Extract the (X, Y) coordinate from the center of the cell holding the provided text.  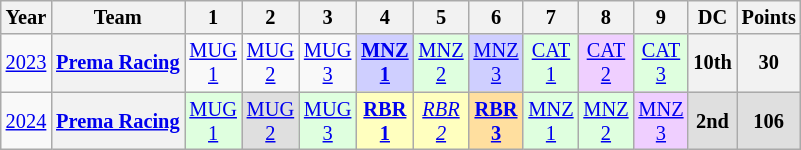
9 (660, 17)
Year (26, 17)
5 (442, 17)
106 (769, 121)
2023 (26, 63)
Points (769, 17)
RBR2 (442, 121)
2024 (26, 121)
10th (712, 63)
CAT1 (550, 63)
3 (328, 17)
1 (212, 17)
8 (606, 17)
2 (270, 17)
RBR3 (496, 121)
4 (384, 17)
30 (769, 63)
DC (712, 17)
CAT2 (606, 63)
6 (496, 17)
7 (550, 17)
Team (118, 17)
RBR1 (384, 121)
2nd (712, 121)
CAT3 (660, 63)
